Capture the cell that displays the provided text and extract its [X, Y] central coordinate. 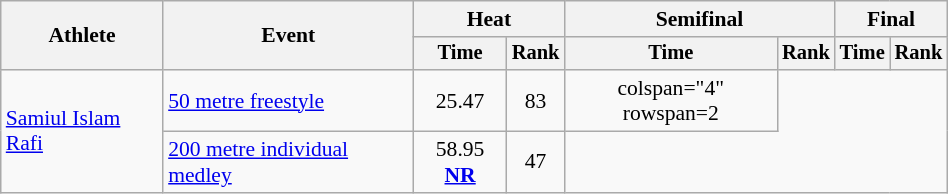
Final [892, 19]
Athlete [82, 36]
47 [536, 162]
colspan="4" rowspan=2 [670, 100]
Samiul Islam Rafi [82, 131]
Semifinal [699, 19]
Event [288, 36]
83 [536, 100]
50 metre freestyle [288, 100]
25.47 [460, 100]
200 metre individual medley [288, 162]
58.95 NR [460, 162]
Heat [488, 19]
